Find where the given text appears and provide that cell's center as (x, y) coordinate. 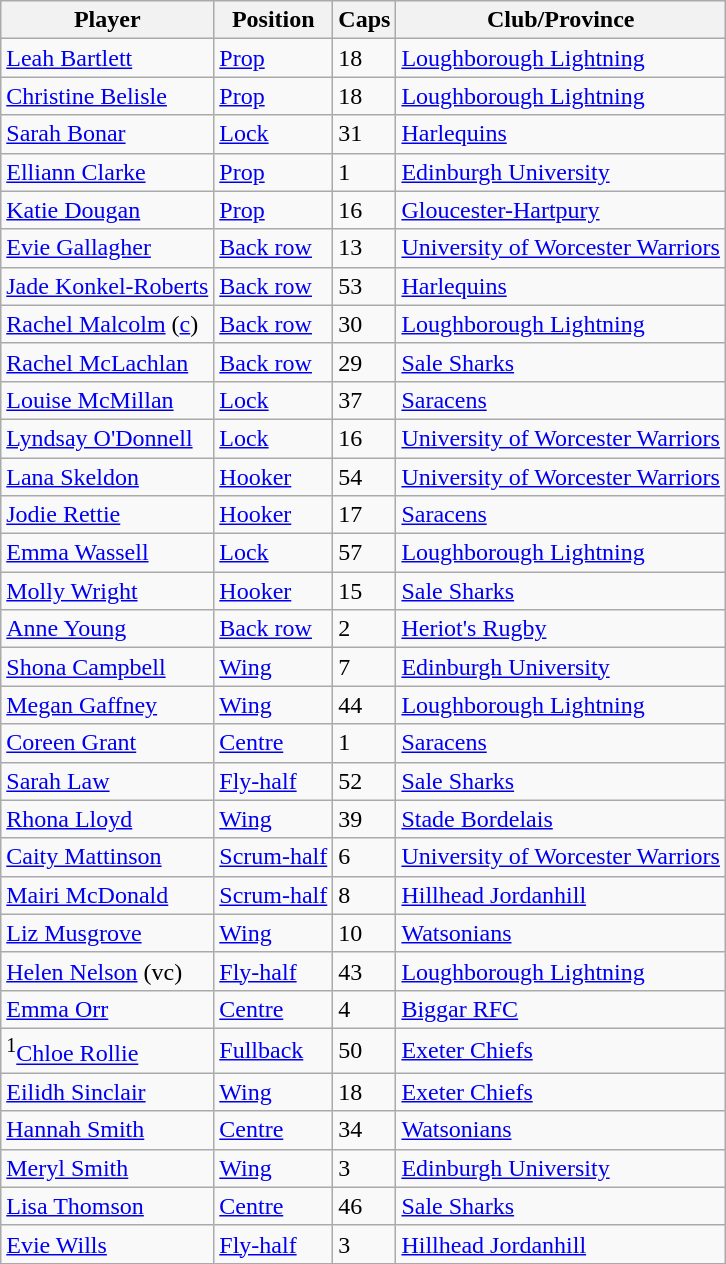
8 (364, 895)
57 (364, 553)
Rachel Malcolm (c) (108, 324)
52 (364, 781)
6 (364, 857)
Anne Young (108, 629)
Caity Mattinson (108, 857)
31 (364, 134)
Leah Bartlett (108, 58)
Rachel McLachlan (108, 362)
Lisa Thomson (108, 1206)
Sarah Law (108, 781)
Molly Wright (108, 591)
Rhona Lloyd (108, 819)
50 (364, 1050)
Mairi McDonald (108, 895)
Helen Nelson (vc) (108, 971)
Christine Belisle (108, 96)
Sarah Bonar (108, 134)
15 (364, 591)
29 (364, 362)
Jade Konkel-Roberts (108, 286)
Heriot's Rugby (561, 629)
Lana Skeldon (108, 477)
30 (364, 324)
Katie Dougan (108, 210)
Coreen Grant (108, 743)
Evie Gallagher (108, 248)
54 (364, 477)
2 (364, 629)
Gloucester-Hartpury (561, 210)
Elliann Clarke (108, 172)
Louise McMillan (108, 400)
43 (364, 971)
Jodie Rettie (108, 515)
Biggar RFC (561, 1009)
Stade Bordelais (561, 819)
46 (364, 1206)
Evie Wills (108, 1244)
Eilidh Sinclair (108, 1092)
44 (364, 705)
Emma Wassell (108, 553)
4 (364, 1009)
17 (364, 515)
Fullback (274, 1050)
53 (364, 286)
Caps (364, 20)
Lyndsay O'Donnell (108, 438)
Meryl Smith (108, 1168)
1Chloe Rollie (108, 1050)
34 (364, 1130)
Position (274, 20)
Club/Province (561, 20)
10 (364, 933)
13 (364, 248)
39 (364, 819)
Player (108, 20)
Liz Musgrove (108, 933)
Megan Gaffney (108, 705)
Hannah Smith (108, 1130)
7 (364, 667)
Emma Orr (108, 1009)
37 (364, 400)
Shona Campbell (108, 667)
